Search for the cell housing the specified text and yield its [x, y] center coordinate. 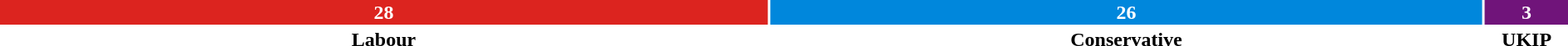
26 [1127, 12]
3 [1527, 12]
28 [383, 12]
